Capture the cell that displays the provided text and extract its (x, y) central coordinate. 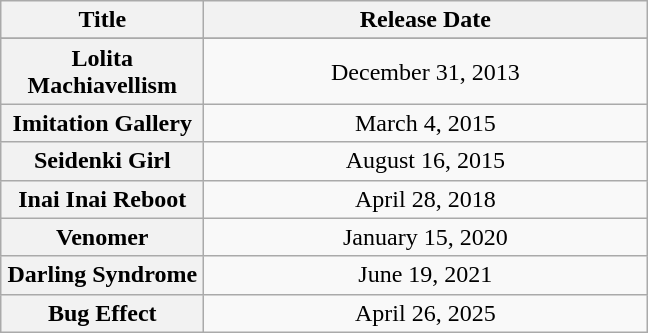
Title (102, 20)
Seidenki Girl (102, 161)
August 16, 2015 (426, 161)
December 31, 2013 (426, 72)
June 19, 2021 (426, 275)
Lolita Machiavellism (102, 72)
Bug Effect (102, 313)
March 4, 2015 (426, 123)
April 26, 2025 (426, 313)
Darling Syndrome (102, 275)
Imitation Gallery (102, 123)
January 15, 2020 (426, 237)
Venomer (102, 237)
Inai Inai Reboot (102, 199)
Release Date (426, 20)
April 28, 2018 (426, 199)
